Locate the cell with the specified text and output its (X, Y) center coordinate. 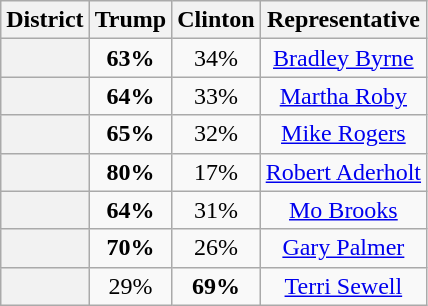
Martha Roby (343, 96)
Trump (130, 20)
32% (216, 134)
63% (130, 58)
69% (216, 286)
80% (130, 172)
17% (216, 172)
29% (130, 286)
65% (130, 134)
Mo Brooks (343, 210)
Representative (343, 20)
26% (216, 248)
Mike Rogers (343, 134)
31% (216, 210)
District (45, 20)
Gary Palmer (343, 248)
70% (130, 248)
Clinton (216, 20)
33% (216, 96)
Robert Aderholt (343, 172)
34% (216, 58)
Bradley Byrne (343, 58)
Terri Sewell (343, 286)
